Provide the [x, y] coordinate of the cell's center where the given text is located.  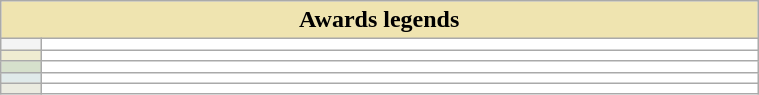
Awards legends [380, 20]
